For the text-containing cell, return its midpoint in [X, Y] coordinate format. 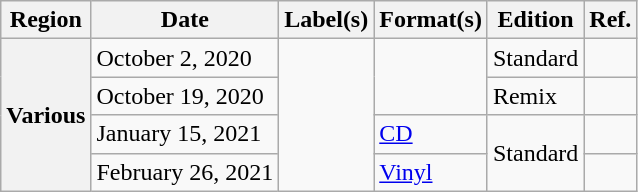
January 15, 2021 [185, 134]
Label(s) [326, 20]
Remix [535, 96]
Edition [535, 20]
October 2, 2020 [185, 58]
Various [46, 115]
October 19, 2020 [185, 96]
Format(s) [431, 20]
CD [431, 134]
February 26, 2021 [185, 172]
Date [185, 20]
Vinyl [431, 172]
Region [46, 20]
Ref. [610, 20]
